Locate the cell with the specified text and output its [x, y] center coordinate. 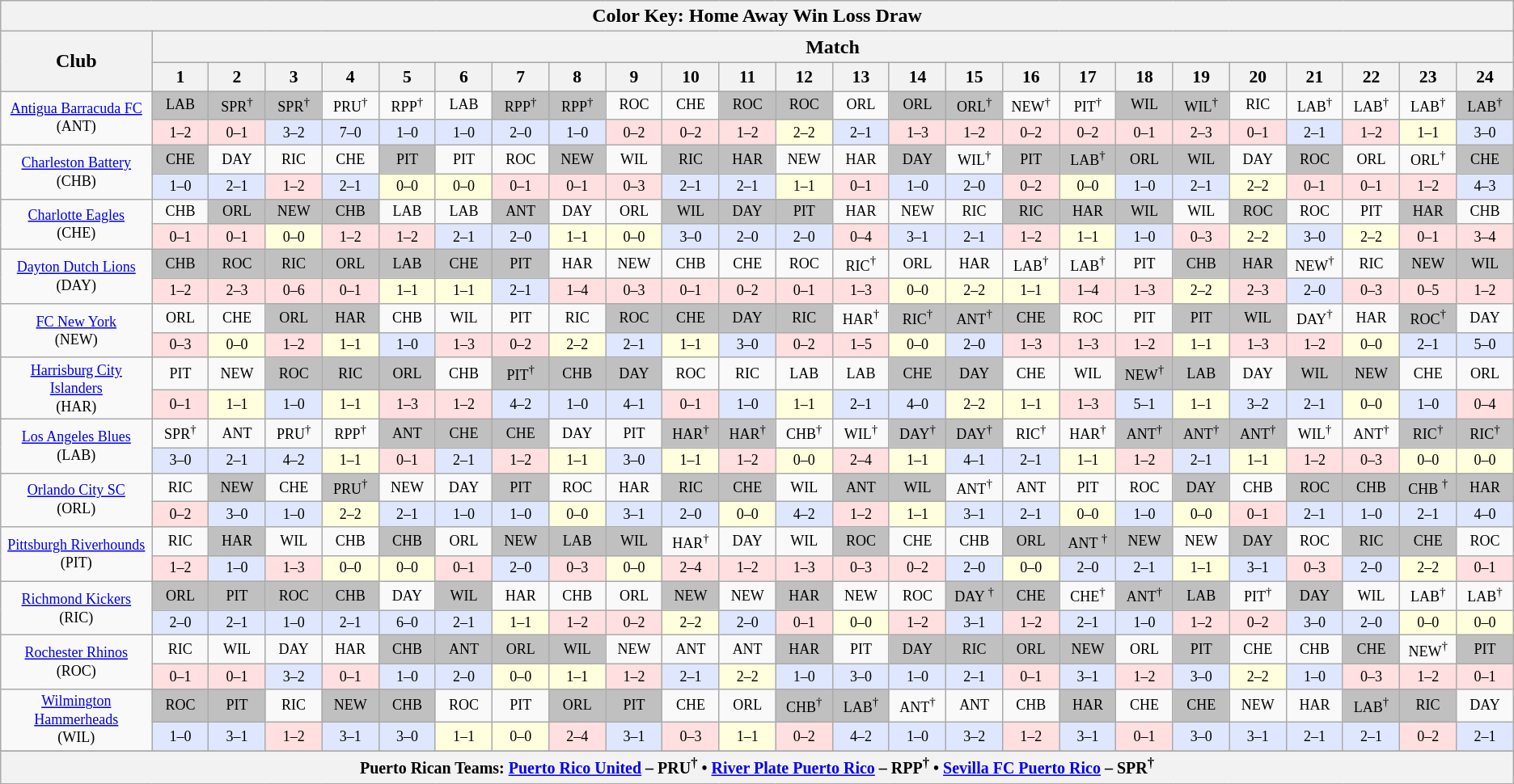
Los Angeles Blues(LAB) [76, 446]
Pittsburgh Riverhounds(PIT) [76, 554]
Antigua Barracuda FC(ANT) [76, 118]
14 [917, 77]
Dayton Dutch Lions(DAY) [76, 276]
7 [521, 77]
23 [1428, 77]
Match [833, 47]
Color Key: Home Away Win Loss Draw [757, 16]
3–4 [1485, 236]
24 [1485, 77]
ANT † [1088, 542]
21 [1314, 77]
Puerto Rican Teams: Puerto Rico United – PRU† • River Plate Puerto Rico – RPP† • Sevilla FC Puerto Rico – SPR† [757, 767]
10 [691, 77]
CHB † [1428, 487]
12 [804, 77]
5 [407, 77]
ROC† [1428, 318]
FC New York(NEW) [76, 330]
16 [1031, 77]
6 [463, 77]
3 [294, 77]
CHE† [1088, 596]
7–0 [350, 133]
15 [975, 77]
Rochester Rhinos(ROC) [76, 663]
13 [861, 77]
1 [180, 77]
Richmond Kickers(RIC) [76, 608]
Charlotte Eagles(CHE) [76, 224]
19 [1201, 77]
4 [350, 77]
8 [577, 77]
20 [1258, 77]
17 [1088, 77]
11 [747, 77]
Harrisburg City Islanders(HAR) [76, 388]
Charleston Battery(CHB) [76, 171]
Wilmington Hammerheads(WIL) [76, 720]
1–5 [861, 344]
Club [76, 61]
6–0 [407, 622]
9 [634, 77]
0–6 [294, 291]
5–0 [1485, 344]
2 [237, 77]
22 [1371, 77]
18 [1144, 77]
5–1 [1144, 405]
4–3 [1485, 186]
Orlando City SC(ORL) [76, 499]
DAY † [975, 596]
0–5 [1428, 291]
